Extract the (X, Y) coordinate from the center of the cell holding the provided text.  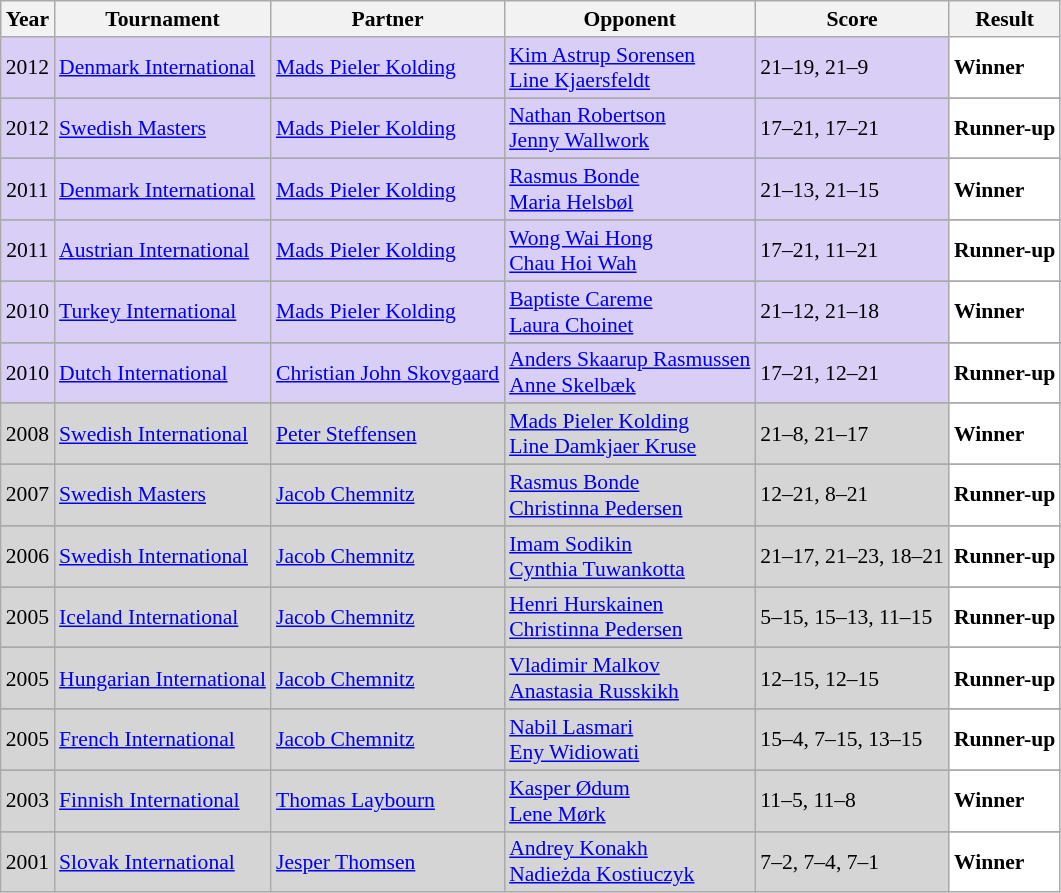
Mads Pieler Kolding Line Damkjaer Kruse (630, 434)
Nathan Robertson Jenny Wallwork (630, 128)
21–13, 21–15 (852, 190)
Austrian International (162, 250)
5–15, 15–13, 11–15 (852, 618)
Andrey Konakh Nadieżda Kostiuczyk (630, 862)
Henri Hurskainen Christinna Pedersen (630, 618)
7–2, 7–4, 7–1 (852, 862)
Vladimir Malkov Anastasia Russkikh (630, 678)
Rasmus Bonde Maria Helsbøl (630, 190)
Nabil Lasmari Eny Widiowati (630, 740)
Finnish International (162, 800)
Imam Sodikin Cynthia Tuwankotta (630, 556)
Thomas Laybourn (388, 800)
Tournament (162, 19)
12–15, 12–15 (852, 678)
Peter Steffensen (388, 434)
Opponent (630, 19)
Jesper Thomsen (388, 862)
Rasmus Bonde Christinna Pedersen (630, 496)
2008 (28, 434)
15–4, 7–15, 13–15 (852, 740)
11–5, 11–8 (852, 800)
Partner (388, 19)
17–21, 17–21 (852, 128)
17–21, 11–21 (852, 250)
17–21, 12–21 (852, 372)
12–21, 8–21 (852, 496)
Christian John Skovgaard (388, 372)
Hungarian International (162, 678)
Wong Wai Hong Chau Hoi Wah (630, 250)
Kim Astrup Sorensen Line Kjaersfeldt (630, 68)
21–17, 21–23, 18–21 (852, 556)
Turkey International (162, 312)
Baptiste Careme Laura Choinet (630, 312)
French International (162, 740)
Kasper Ødum Lene Mørk (630, 800)
21–8, 21–17 (852, 434)
Dutch International (162, 372)
Anders Skaarup Rasmussen Anne Skelbæk (630, 372)
Slovak International (162, 862)
2007 (28, 496)
2001 (28, 862)
Result (1004, 19)
2006 (28, 556)
Year (28, 19)
2003 (28, 800)
21–12, 21–18 (852, 312)
21–19, 21–9 (852, 68)
Iceland International (162, 618)
Score (852, 19)
